Identify which cell holds the provided text, then report its [x, y] central coordinate. 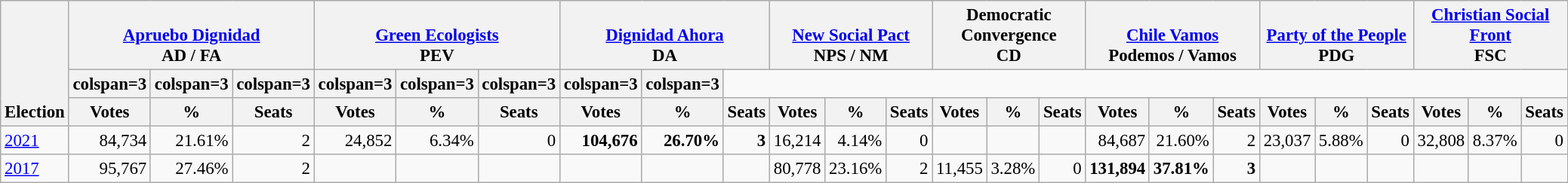
24,852 [355, 141]
2021 [35, 141]
32,808 [1440, 141]
16,214 [797, 141]
27.46% [191, 169]
23.16% [856, 169]
84,687 [1117, 141]
84,734 [109, 141]
Green EcologistsPEV [436, 35]
New Social PactNPS / NM [850, 35]
95,767 [109, 169]
5.88% [1341, 141]
37.81% [1181, 169]
DemocraticConvergenceCD [1009, 35]
80,778 [797, 169]
6.34% [437, 141]
2017 [35, 169]
Christian Social FrontFSC [1490, 35]
26.70% [682, 141]
11,455 [960, 169]
21.61% [191, 141]
21.60% [1181, 141]
Election [35, 63]
Chile VamosPodemos / Vamos [1172, 35]
3.28% [1013, 169]
Apruebo DignidadAD / FA [192, 35]
Dignidad AhoraDA [664, 35]
Party of the PeoplePDG [1336, 35]
104,676 [600, 141]
8.37% [1495, 141]
131,894 [1117, 169]
23,037 [1286, 141]
4.14% [856, 141]
